Detect which cell encompasses the target text, then output its [x, y] center coordinate. 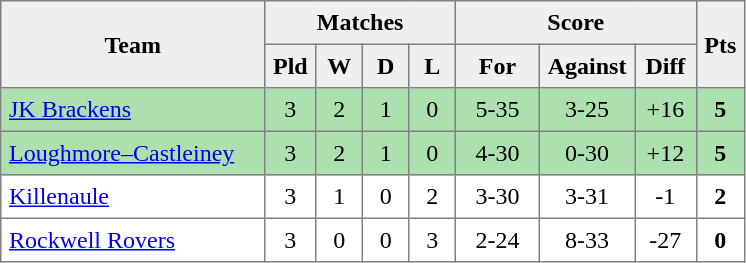
Pts [720, 44]
8-33 [586, 240]
3-31 [586, 197]
+16 [666, 110]
-27 [666, 240]
Pld [290, 66]
Rockwell Rovers [133, 240]
2-24 [497, 240]
L [432, 66]
D [385, 66]
3-30 [497, 197]
JK Brackens [133, 110]
Matches [360, 23]
Against [586, 66]
W [339, 66]
Team [133, 44]
Killenaule [133, 197]
0-30 [586, 153]
4-30 [497, 153]
+12 [666, 153]
-1 [666, 197]
5-35 [497, 110]
For [497, 66]
Diff [666, 66]
Score [576, 23]
Loughmore–Castleiney [133, 153]
3-25 [586, 110]
